Return the [X, Y] coordinate for the center point of the cell that contains the specified text.  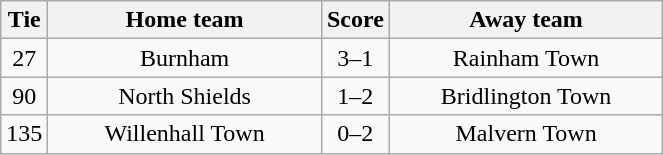
90 [24, 96]
North Shields [185, 96]
Malvern Town [526, 134]
1–2 [355, 96]
Burnham [185, 58]
3–1 [355, 58]
Rainham Town [526, 58]
Bridlington Town [526, 96]
Home team [185, 20]
Tie [24, 20]
135 [24, 134]
Willenhall Town [185, 134]
Score [355, 20]
27 [24, 58]
Away team [526, 20]
0–2 [355, 134]
